Output the [X, Y] coordinate of the center of the cell containing the given text.  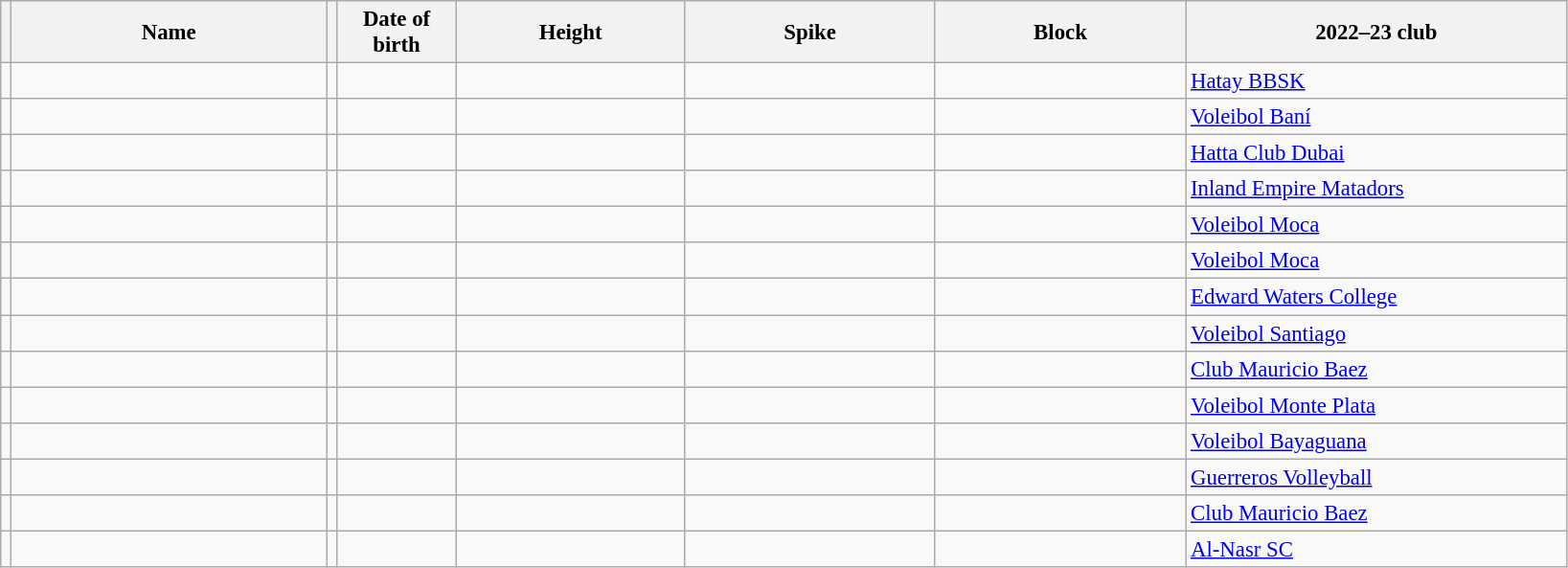
Voleibol Monte Plata [1376, 405]
Hatta Club Dubai [1376, 153]
2022–23 club [1376, 33]
Voleibol Bayaguana [1376, 441]
Voleibol Baní [1376, 117]
Hatay BBSK [1376, 81]
Name [169, 33]
Height [571, 33]
Date of birth [397, 33]
Al-Nasr SC [1376, 549]
Voleibol Santiago [1376, 333]
Spike [810, 33]
Block [1059, 33]
Guerreros Volleyball [1376, 477]
Edward Waters College [1376, 297]
Inland Empire Matadors [1376, 189]
